Output the (x, y) coordinate of the center of the cell containing the given text.  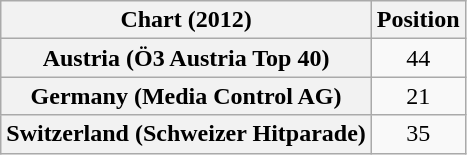
21 (418, 96)
35 (418, 134)
Position (418, 20)
Germany (Media Control AG) (186, 96)
Switzerland (Schweizer Hitparade) (186, 134)
Chart (2012) (186, 20)
Austria (Ö3 Austria Top 40) (186, 58)
44 (418, 58)
